For the text-containing cell, return its midpoint in (x, y) coordinate format. 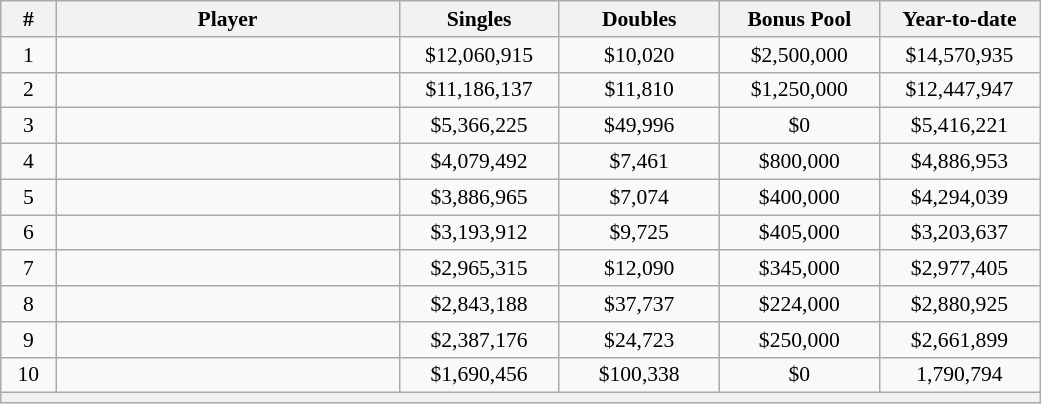
$1,690,456 (479, 375)
$11,810 (639, 90)
$11,186,137 (479, 90)
$12,447,947 (959, 90)
$37,737 (639, 304)
8 (28, 304)
$5,366,225 (479, 126)
$1,250,000 (799, 90)
$345,000 (799, 269)
$3,886,965 (479, 197)
$800,000 (799, 162)
1,790,794 (959, 375)
# (28, 19)
9 (28, 340)
$2,880,925 (959, 304)
$100,338 (639, 375)
6 (28, 233)
7 (28, 269)
$2,965,315 (479, 269)
4 (28, 162)
$5,416,221 (959, 126)
$3,203,637 (959, 233)
$2,500,000 (799, 55)
5 (28, 197)
$400,000 (799, 197)
$9,725 (639, 233)
$4,886,953 (959, 162)
$2,661,899 (959, 340)
Bonus Pool (799, 19)
$12,060,915 (479, 55)
$14,570,935 (959, 55)
$2,387,176 (479, 340)
$405,000 (799, 233)
$24,723 (639, 340)
$4,294,039 (959, 197)
Doubles (639, 19)
$7,461 (639, 162)
$2,977,405 (959, 269)
Player (228, 19)
Singles (479, 19)
$250,000 (799, 340)
$2,843,188 (479, 304)
$12,090 (639, 269)
$7,074 (639, 197)
Year-to-date (959, 19)
$10,020 (639, 55)
$224,000 (799, 304)
$4,079,492 (479, 162)
10 (28, 375)
3 (28, 126)
2 (28, 90)
$49,996 (639, 126)
$3,193,912 (479, 233)
1 (28, 55)
